Return [X, Y] of the center of cell containing provided text 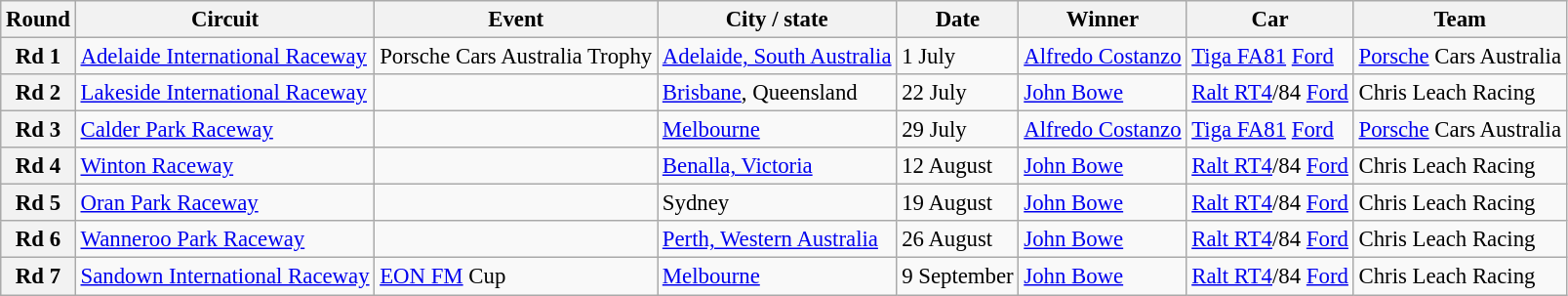
Round [38, 20]
Rd 1 [38, 57]
Perth, Western Australia [777, 239]
12 August [958, 166]
Brisbane, Queensland [777, 93]
Porsche Cars Australia Trophy [516, 57]
9 September [958, 276]
Rd 5 [38, 203]
Date [958, 20]
26 August [958, 239]
Car [1270, 20]
City / state [777, 20]
22 July [958, 93]
Event [516, 20]
Winner [1103, 20]
Rd 4 [38, 166]
Sydney [777, 203]
Calder Park Raceway [224, 130]
Adelaide, South Australia [777, 57]
Circuit [224, 20]
29 July [958, 130]
Sandown International Raceway [224, 276]
Rd 6 [38, 239]
Winton Raceway [224, 166]
Rd 7 [38, 276]
Benalla, Victoria [777, 166]
Adelaide International Raceway [224, 57]
Team [1460, 20]
Lakeside International Raceway [224, 93]
Oran Park Raceway [224, 203]
EON FM Cup [516, 276]
Wanneroo Park Raceway [224, 239]
Rd 2 [38, 93]
Rd 3 [38, 130]
1 July [958, 57]
19 August [958, 203]
